Search for the cell housing the specified text and yield its [x, y] center coordinate. 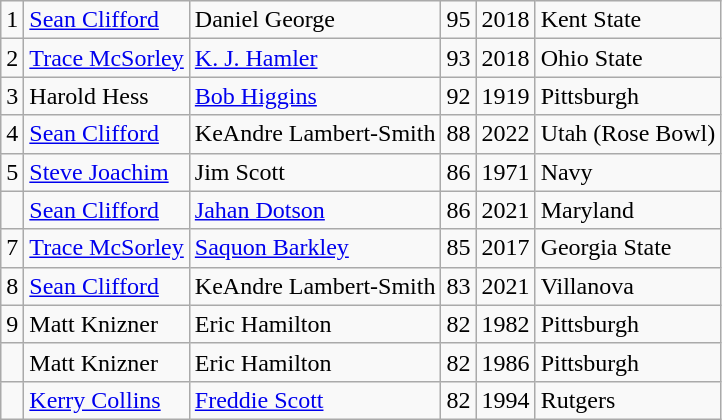
Jahan Dotson [315, 210]
83 [458, 286]
1971 [506, 172]
2017 [506, 248]
Bob Higgins [315, 96]
Steve Joachim [106, 172]
9 [12, 324]
2 [12, 58]
Navy [628, 172]
Rutgers [628, 400]
1982 [506, 324]
K. J. Hamler [315, 58]
Kent State [628, 20]
Harold Hess [106, 96]
Kerry Collins [106, 400]
8 [12, 286]
88 [458, 134]
2022 [506, 134]
95 [458, 20]
5 [12, 172]
Saquon Barkley [315, 248]
Freddie Scott [315, 400]
Daniel George [315, 20]
92 [458, 96]
Maryland [628, 210]
3 [12, 96]
7 [12, 248]
1919 [506, 96]
Utah (Rose Bowl) [628, 134]
Villanova [628, 286]
1994 [506, 400]
1986 [506, 362]
85 [458, 248]
Jim Scott [315, 172]
93 [458, 58]
Ohio State [628, 58]
1 [12, 20]
4 [12, 134]
Georgia State [628, 248]
